Output the [x, y] coordinate of the center of the cell containing the given text.  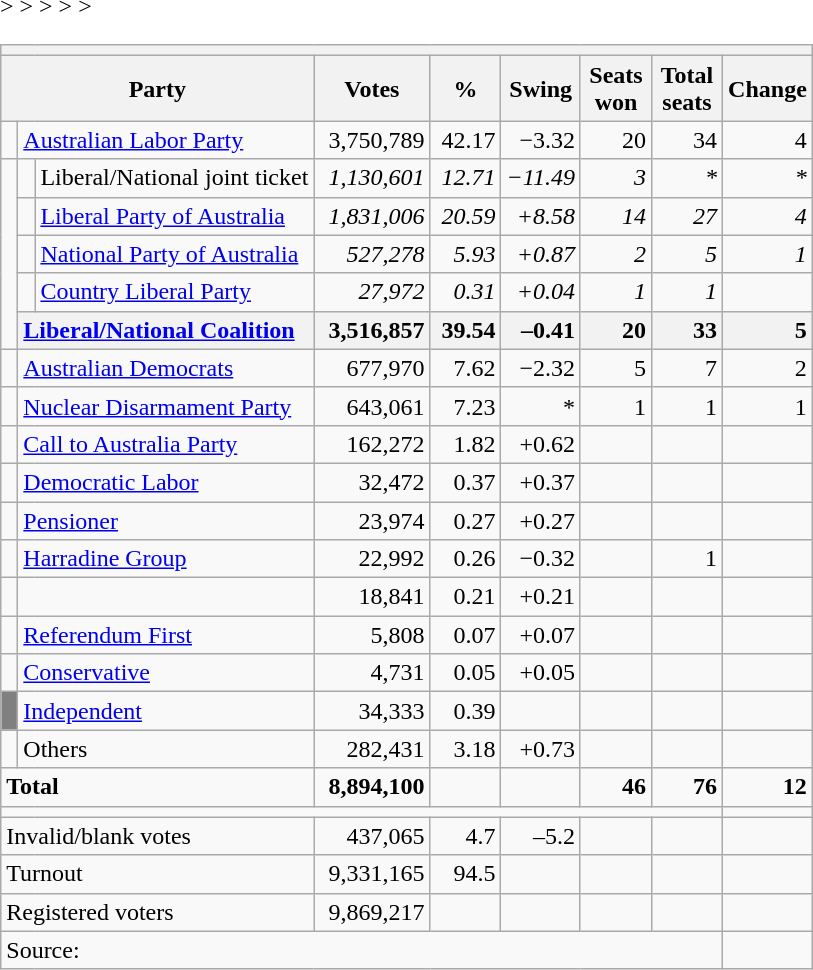
34,333 [372, 711]
20.59 [466, 216]
1,130,601 [372, 178]
% [466, 88]
Others [166, 749]
Swing [540, 88]
3 [616, 178]
0.07 [466, 635]
Invalid/blank votes [158, 836]
0.31 [466, 292]
8,894,100 [372, 787]
643,061 [372, 406]
9,869,217 [372, 912]
+0.27 [540, 521]
0.39 [466, 711]
677,970 [372, 368]
437,065 [372, 836]
+8.58 [540, 216]
Referendum First [166, 635]
0.26 [466, 559]
1,831,006 [372, 216]
+0.62 [540, 444]
0.21 [466, 597]
7.62 [466, 368]
527,278 [372, 254]
+0.73 [540, 749]
33 [688, 330]
+0.07 [540, 635]
Independent [166, 711]
4.7 [466, 836]
5,808 [372, 635]
14 [616, 216]
27 [688, 216]
Total seats [688, 88]
Liberal/National Coalition [166, 330]
Liberal/National joint ticket [174, 178]
7.23 [466, 406]
–5.2 [540, 836]
3.18 [466, 749]
0.05 [466, 673]
−3.32 [540, 140]
3,750,789 [372, 140]
27,972 [372, 292]
+0.37 [540, 482]
0.27 [466, 521]
Pensioner [166, 521]
22,992 [372, 559]
42.17 [466, 140]
Registered voters [158, 912]
–0.41 [540, 330]
12.71 [466, 178]
Call to Australia Party [166, 444]
282,431 [372, 749]
76 [688, 787]
4,731 [372, 673]
+0.21 [540, 597]
1.82 [466, 444]
Nuclear Disarmament Party [166, 406]
Seats won [616, 88]
Conservative [166, 673]
Country Liberal Party [174, 292]
Liberal Party of Australia [174, 216]
−2.32 [540, 368]
32,472 [372, 482]
Total [158, 787]
−0.32 [540, 559]
0.37 [466, 482]
5.93 [466, 254]
Australian Labor Party [166, 140]
+0.87 [540, 254]
Votes [372, 88]
94.5 [466, 874]
Australian Democrats [166, 368]
National Party of Australia [174, 254]
162,272 [372, 444]
7 [688, 368]
9,331,165 [372, 874]
46 [616, 787]
Source: [362, 950]
−11.49 [540, 178]
+0.05 [540, 673]
Party [158, 88]
23,974 [372, 521]
34 [688, 140]
3,516,857 [372, 330]
Change [768, 88]
+0.04 [540, 292]
18,841 [372, 597]
39.54 [466, 330]
Democratic Labor [166, 482]
Harradine Group [166, 559]
12 [768, 787]
Turnout [158, 874]
